For the text-containing cell, return its midpoint in [x, y] coordinate format. 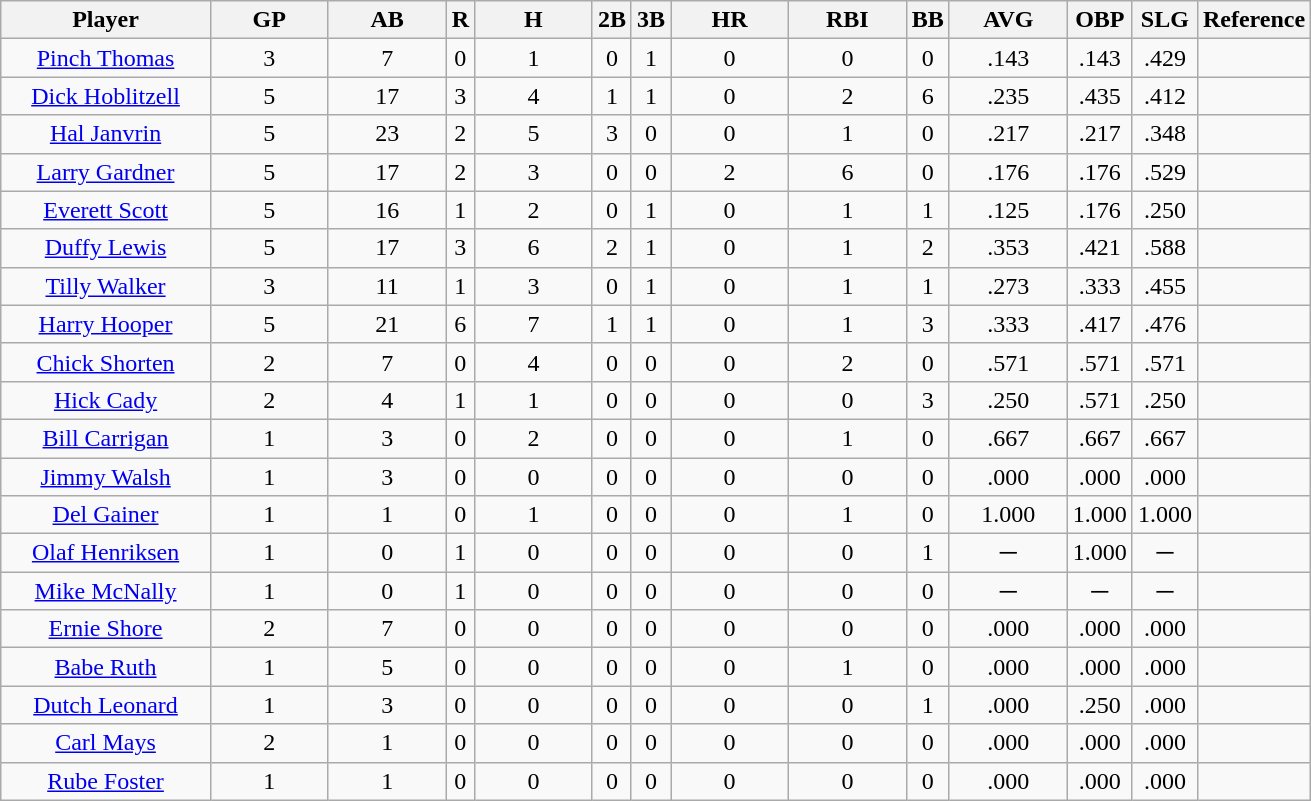
Carl Mays [106, 743]
.529 [1164, 172]
AB [387, 20]
Tilly Walker [106, 286]
.348 [1164, 134]
2B [612, 20]
OBP [1100, 20]
HR [730, 20]
Mike McNally [106, 591]
Larry Gardner [106, 172]
Bill Carrigan [106, 438]
Del Gainer [106, 515]
Dutch Leonard [106, 705]
BB [928, 20]
.421 [1100, 248]
.417 [1100, 324]
Harry Hooper [106, 324]
16 [387, 210]
3B [650, 20]
Rube Foster [106, 781]
.455 [1164, 286]
11 [387, 286]
GP [269, 20]
SLG [1164, 20]
.353 [1008, 248]
H [534, 20]
.435 [1100, 96]
.125 [1008, 210]
Hal Janvrin [106, 134]
Olaf Henriksen [106, 553]
.412 [1164, 96]
.429 [1164, 58]
.588 [1164, 248]
Hick Cady [106, 400]
Everett Scott [106, 210]
Dick Hoblitzell [106, 96]
23 [387, 134]
.476 [1164, 324]
21 [387, 324]
RBI [847, 20]
Ernie Shore [106, 629]
.273 [1008, 286]
R [460, 20]
Babe Ruth [106, 667]
Jimmy Walsh [106, 477]
.235 [1008, 96]
Reference [1254, 20]
AVG [1008, 20]
Pinch Thomas [106, 58]
Duffy Lewis [106, 248]
Player [106, 20]
Chick Shorten [106, 362]
